Return the [X, Y] coordinate for the center point of the cell that contains the specified text.  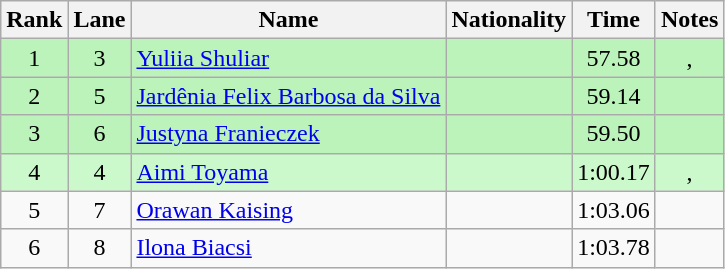
1:00.17 [614, 172]
Justyna Franieczek [288, 134]
59.50 [614, 134]
57.58 [614, 58]
Ilona Biacsi [288, 248]
Nationality [509, 20]
Name [288, 20]
8 [100, 248]
1:03.78 [614, 248]
7 [100, 210]
59.14 [614, 96]
Notes [689, 20]
Jardênia Felix Barbosa da Silva [288, 96]
Orawan Kaising [288, 210]
2 [34, 96]
Yuliia Shuliar [288, 58]
Rank [34, 20]
Time [614, 20]
Aimi Toyama [288, 172]
1 [34, 58]
1:03.06 [614, 210]
Lane [100, 20]
